From the cell containing the given text, extract its center point as [x, y] coordinate. 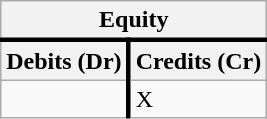
Equity [134, 21]
Debits (Dr) [65, 60]
Credits (Cr) [198, 60]
X [198, 99]
